Provide the [X, Y] coordinate of the cell's center where the given text is located.  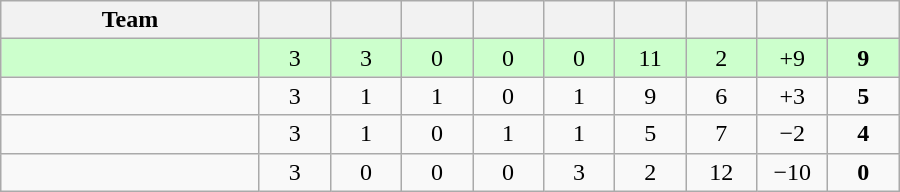
Team [130, 20]
+3 [792, 96]
12 [722, 172]
7 [722, 134]
4 [864, 134]
11 [650, 58]
+9 [792, 58]
6 [722, 96]
−2 [792, 134]
−10 [792, 172]
